Extract the (X, Y) coordinate from the center of the cell holding the provided text.  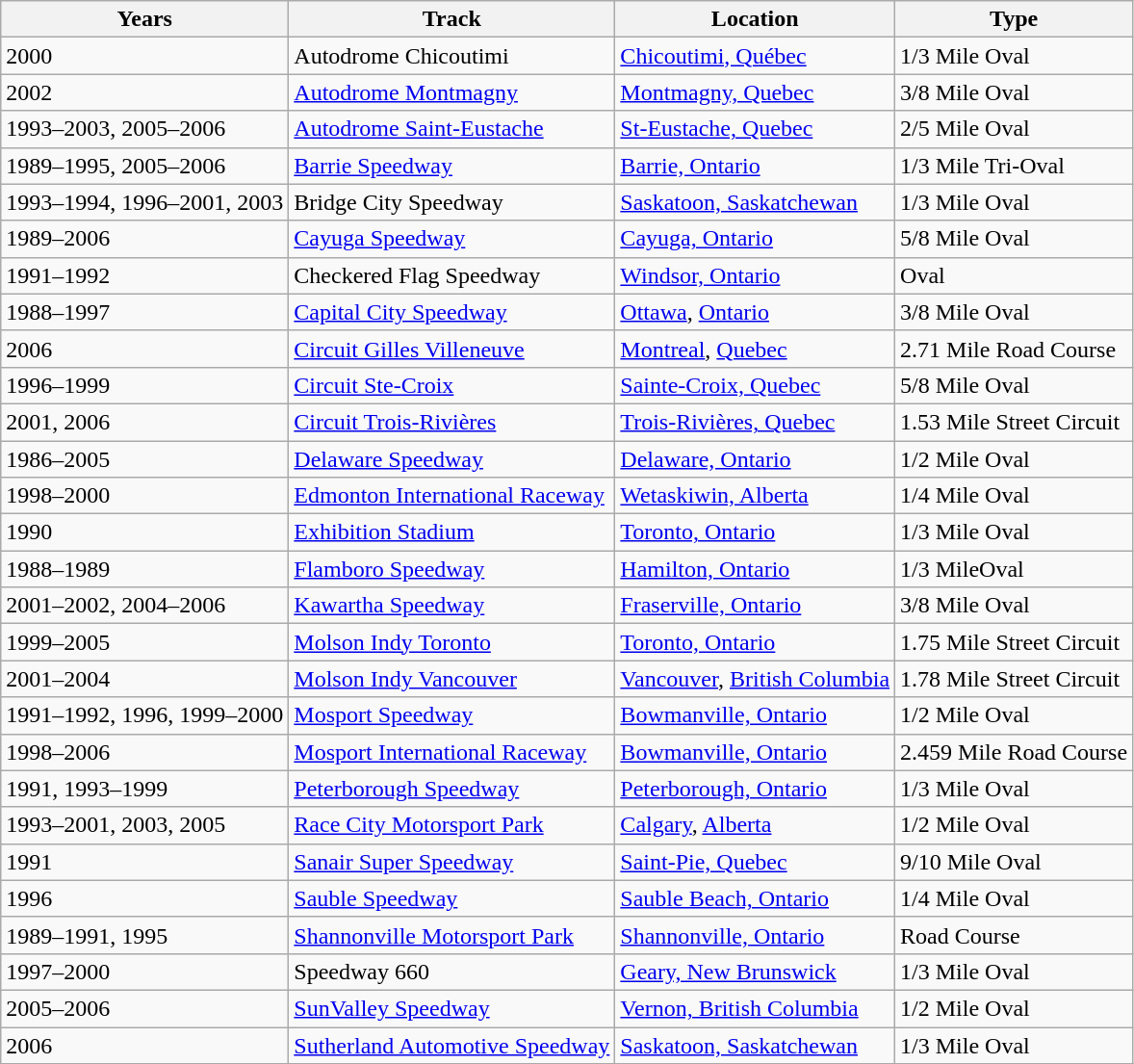
Road Course (1015, 935)
Mosport International Raceway (452, 752)
2001–2002, 2004–2006 (144, 606)
1.78 Mile Street Circuit (1015, 679)
Molson Indy Toronto (452, 642)
Cayuga Speedway (452, 239)
Chicoutimi, Québec (755, 56)
2002 (144, 92)
1993–2001, 2003, 2005 (144, 825)
1999–2005 (144, 642)
Hamilton, Ontario (755, 569)
Bridge City Speedway (452, 202)
Flamboro Speedway (452, 569)
Mosport Speedway (452, 715)
2005–2006 (144, 1008)
2001–2004 (144, 679)
2000 (144, 56)
Sutherland Automotive Speedway (452, 1045)
1996–1999 (144, 385)
1.53 Mile Street Circuit (1015, 422)
Autodrome Chicoutimi (452, 56)
Edmonton International Raceway (452, 496)
2001, 2006 (144, 422)
Saint-Pie, Quebec (755, 862)
Cayuga, Ontario (755, 239)
1991–1992, 1996, 1999–2000 (144, 715)
Delaware, Ontario (755, 459)
1986–2005 (144, 459)
1996 (144, 898)
Delaware Speedway (452, 459)
Calgary, Alberta (755, 825)
Race City Motorsport Park (452, 825)
2.459 Mile Road Course (1015, 752)
Peterborough, Ontario (755, 789)
Capital City Speedway (452, 312)
SunValley Speedway (452, 1008)
Barrie, Ontario (755, 166)
1989–1991, 1995 (144, 935)
Autodrome Montmagny (452, 92)
Shannonville, Ontario (755, 935)
1991 (144, 862)
Years (144, 19)
Sanair Super Speedway (452, 862)
Montmagny, Quebec (755, 92)
Location (755, 19)
Peterborough Speedway (452, 789)
Shannonville Motorsport Park (452, 935)
Sauble Beach, Ontario (755, 898)
Vernon, British Columbia (755, 1008)
1993–2003, 2005–2006 (144, 129)
Checkered Flag Speedway (452, 275)
Type (1015, 19)
Kawartha Speedway (452, 606)
Molson Indy Vancouver (452, 679)
Ottawa, Ontario (755, 312)
Oval (1015, 275)
Exhibition Stadium (452, 532)
1991, 1993–1999 (144, 789)
1988–1997 (144, 312)
Circuit Ste-Croix (452, 385)
1988–1989 (144, 569)
Track (452, 19)
Sainte-Croix, Quebec (755, 385)
1990 (144, 532)
1998–2000 (144, 496)
Wetaskiwin, Alberta (755, 496)
Montreal, Quebec (755, 349)
1/3 Mile Tri-Oval (1015, 166)
1997–2000 (144, 972)
1989–2006 (144, 239)
2.71 Mile Road Course (1015, 349)
Sauble Speedway (452, 898)
Windsor, Ontario (755, 275)
Autodrome Saint-Eustache (452, 129)
1.75 Mile Street Circuit (1015, 642)
1998–2006 (144, 752)
1993–1994, 1996–2001, 2003 (144, 202)
1/3 MileOval (1015, 569)
Speedway 660 (452, 972)
9/10 Mile Oval (1015, 862)
Fraserville, Ontario (755, 606)
Geary, New Brunswick (755, 972)
1991–1992 (144, 275)
Trois-Rivières, Quebec (755, 422)
2/5 Mile Oval (1015, 129)
Circuit Gilles Villeneuve (452, 349)
1989–1995, 2005–2006 (144, 166)
Circuit Trois-Rivières (452, 422)
St-Eustache, Quebec (755, 129)
Barrie Speedway (452, 166)
Vancouver, British Columbia (755, 679)
